From the cell containing the given text, extract its center point as (x, y) coordinate. 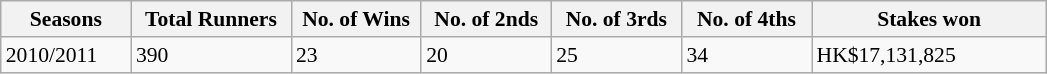
Seasons (66, 19)
No. of 3rds (616, 19)
390 (211, 55)
20 (486, 55)
23 (356, 55)
34 (746, 55)
HK$17,131,825 (930, 55)
Stakes won (930, 19)
2010/2011 (66, 55)
No. of 2nds (486, 19)
No. of 4ths (746, 19)
25 (616, 55)
Total Runners (211, 19)
No. of Wins (356, 19)
